Provide the [X, Y] coordinate of the cell's center where the given text is located.  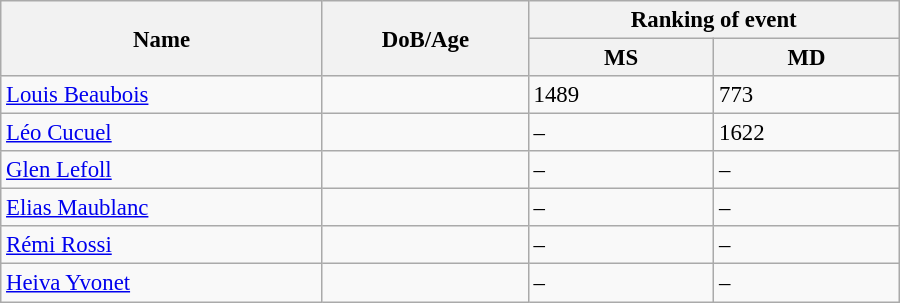
1489 [620, 95]
1622 [807, 133]
Heiva Yvonet [162, 283]
Rémi Rossi [162, 245]
Elias Maublanc [162, 208]
MS [620, 58]
DoB/Age [425, 38]
Glen Lefoll [162, 170]
Léo Cucuel [162, 133]
MD [807, 58]
Ranking of event [714, 20]
Name [162, 38]
Louis Beaubois [162, 95]
773 [807, 95]
